Detect which cell encompasses the target text, then output its [X, Y] center coordinate. 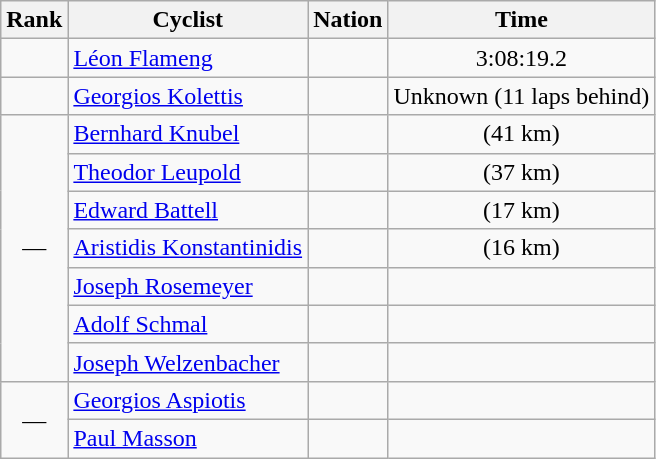
Unknown (11 laps behind) [522, 96]
Léon Flameng [188, 58]
(16 km) [522, 248]
Aristidis Konstantinidis [188, 248]
Joseph Welzenbacher [188, 362]
Paul Masson [188, 438]
Georgios Aspiotis [188, 400]
Theodor Leupold [188, 172]
Nation [348, 20]
(41 km) [522, 134]
Time [522, 20]
Georgios Kolettis [188, 96]
Cyclist [188, 20]
(17 km) [522, 210]
(37 km) [522, 172]
Bernhard Knubel [188, 134]
Adolf Schmal [188, 324]
Joseph Rosemeyer [188, 286]
Rank [34, 20]
Edward Battell [188, 210]
3:08:19.2 [522, 58]
